Determine the [X, Y] coordinate at the center of the cell enclosing the given text.  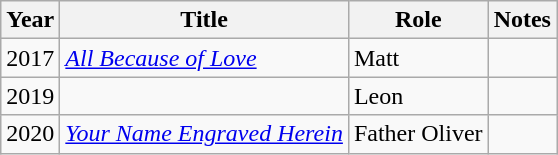
Leon [418, 96]
2019 [30, 96]
Title [204, 20]
Matt [418, 58]
Your Name Engraved Herein [204, 134]
2020 [30, 134]
Notes [522, 20]
Role [418, 20]
Year [30, 20]
2017 [30, 58]
Father Oliver [418, 134]
All Because of Love [204, 58]
